Return the (X, Y) coordinate for the center point of the cell that contains the specified text.  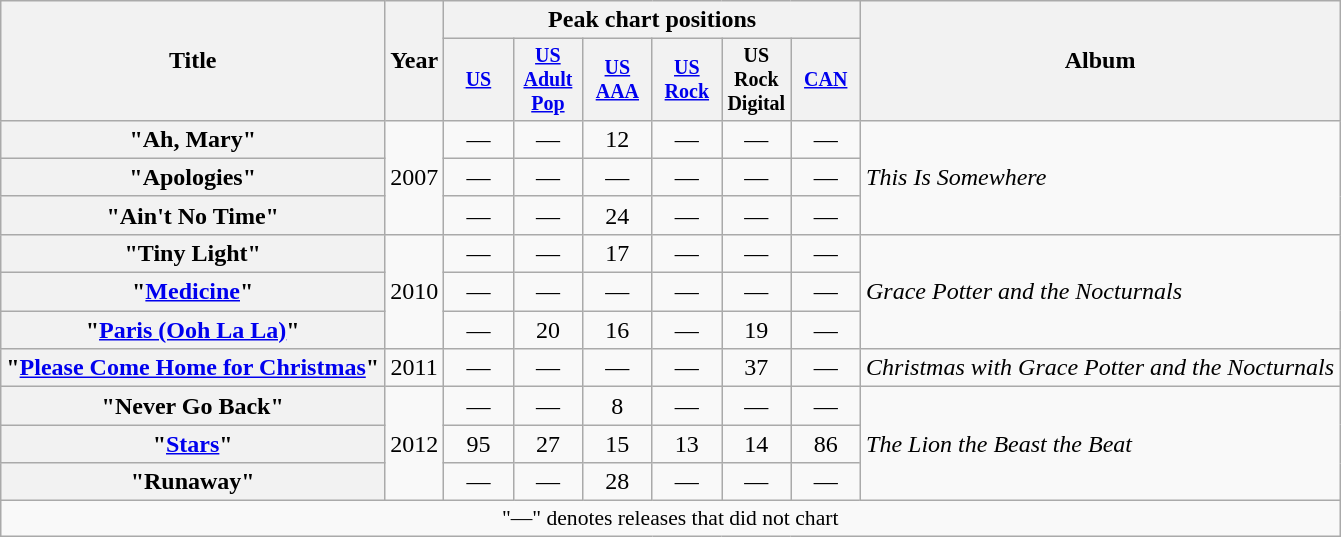
"Paris (Ooh La La)" (193, 330)
US Rock (686, 80)
"Apologies" (193, 177)
14 (756, 444)
15 (618, 444)
Title (193, 61)
The Lion the Beast the Beat (1100, 444)
Year (414, 61)
28 (618, 482)
Grace Potter and the Nocturnals (1100, 291)
"Stars" (193, 444)
"Ain't No Time" (193, 215)
US AdultPop (548, 80)
This Is Somewhere (1100, 177)
2011 (414, 368)
"Medicine" (193, 292)
19 (756, 330)
12 (618, 139)
24 (618, 215)
95 (478, 444)
CAN (826, 80)
US AAA (618, 80)
Christmas with Grace Potter and the Nocturnals (1100, 368)
2012 (414, 444)
Peak chart positions (652, 20)
"Runaway" (193, 482)
US Rock Digital (756, 80)
"Please Come Home for Christmas" (193, 368)
"Ah, Mary" (193, 139)
2007 (414, 177)
13 (686, 444)
"Never Go Back" (193, 406)
Album (1100, 61)
17 (618, 253)
20 (548, 330)
"—" denotes releases that did not chart (670, 519)
16 (618, 330)
27 (548, 444)
US (478, 80)
86 (826, 444)
37 (756, 368)
8 (618, 406)
2010 (414, 291)
"Tiny Light" (193, 253)
